Locate the cell with the specified text and output its (x, y) center coordinate. 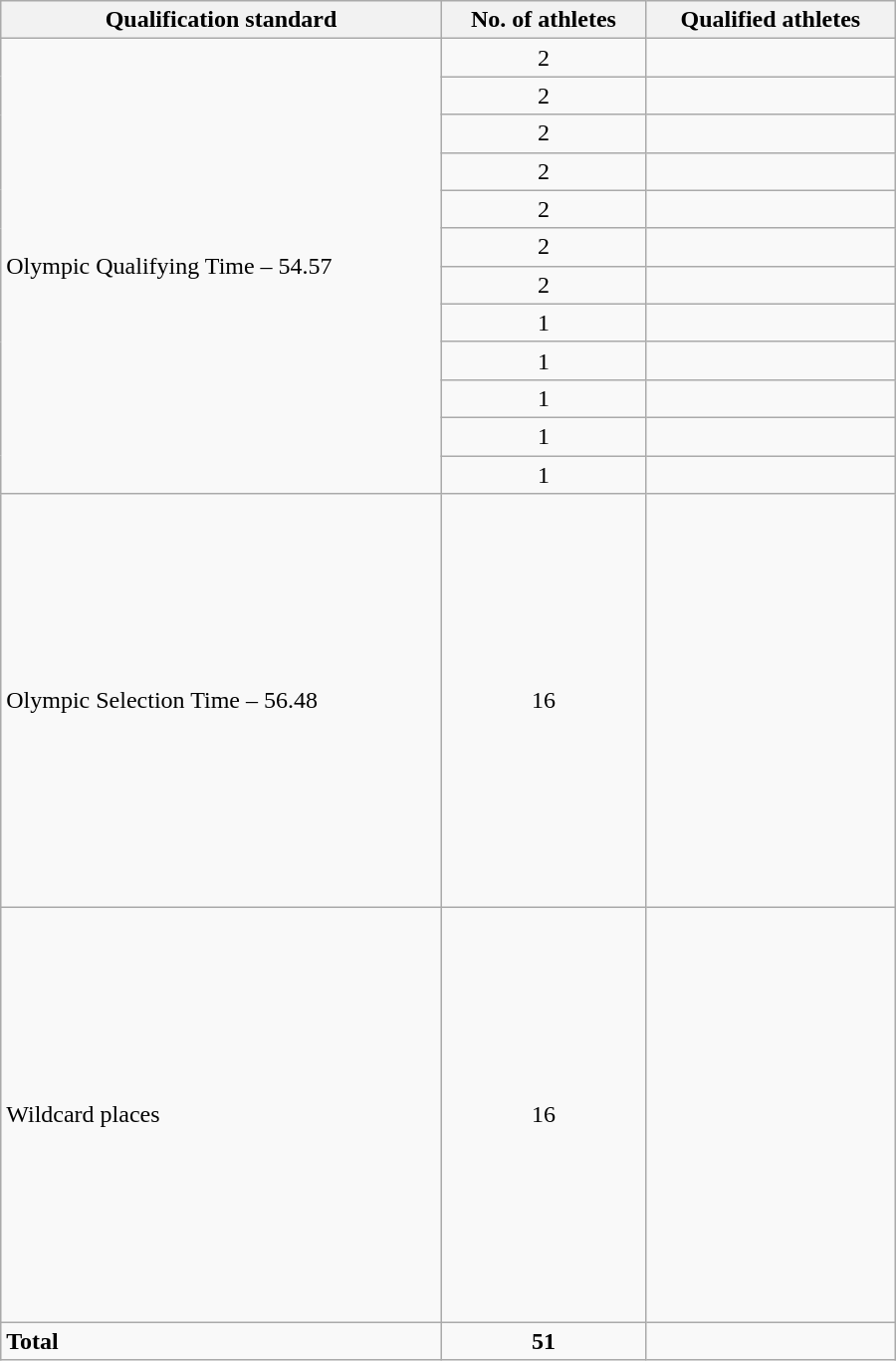
Olympic Selection Time – 56.48 (221, 701)
Qualified athletes (771, 20)
51 (544, 1341)
Total (221, 1341)
Qualification standard (221, 20)
Olympic Qualifying Time – 54.57 (221, 267)
No. of athletes (544, 20)
Wildcard places (221, 1115)
